Locate the cell with the specified text and output its (x, y) center coordinate. 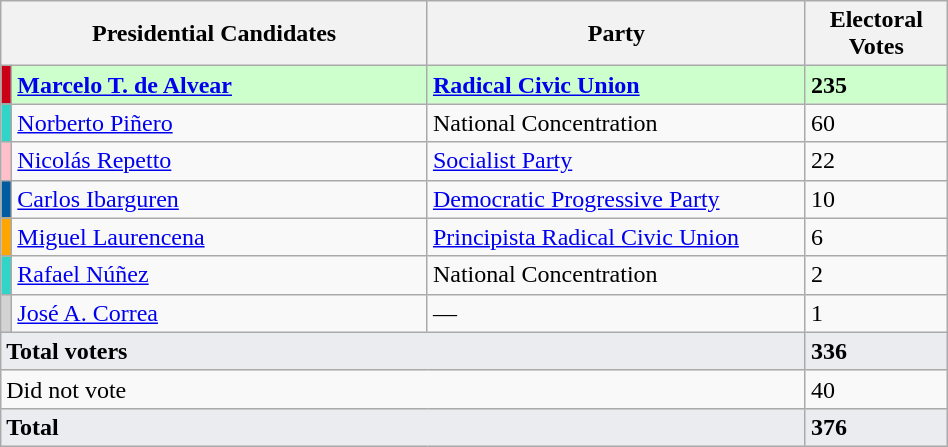
Marcelo T. de Alvear (220, 85)
Total (404, 427)
Nicolás Repetto (220, 161)
Total voters (404, 351)
336 (876, 351)
Did not vote (404, 389)
22 (876, 161)
Carlos Ibarguren (220, 199)
— (616, 313)
40 (876, 389)
Presidential Candidates (214, 34)
1 (876, 313)
10 (876, 199)
Rafael Núñez (220, 275)
Miguel Laurencena (220, 237)
José A. Correa (220, 313)
Norberto Piñero (220, 123)
Socialist Party (616, 161)
6 (876, 237)
Principista Radical Civic Union (616, 237)
376 (876, 427)
Party (616, 34)
2 (876, 275)
60 (876, 123)
Electoral Votes (876, 34)
Democratic Progressive Party (616, 199)
Radical Civic Union (616, 85)
235 (876, 85)
